Return [x, y] of the center of cell containing provided text 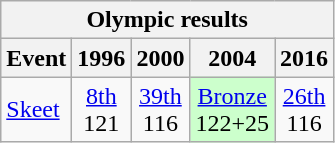
8th121 [102, 110]
1996 [102, 58]
2016 [304, 58]
Event [36, 58]
39th116 [160, 110]
2000 [160, 58]
Skeet [36, 110]
Olympic results [168, 20]
26th116 [304, 110]
Bronze122+25 [232, 110]
2004 [232, 58]
